Output the [X, Y] coordinate of the center of the cell containing the given text.  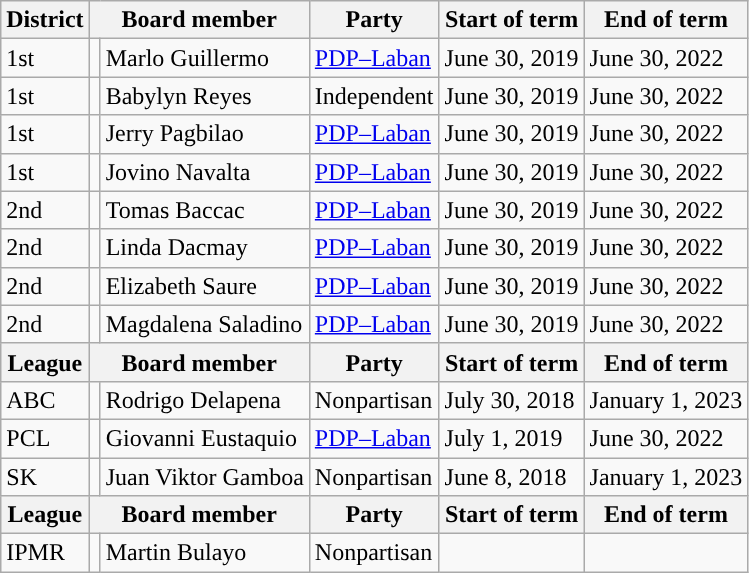
Linda Dacmay [204, 248]
Tomas Baccac [204, 210]
Magdalena Saladino [204, 324]
Giovanni Eustaquio [204, 438]
Independent [374, 96]
SK [45, 477]
Jerry Pagbilao [204, 134]
ABC [45, 400]
IPMR [45, 553]
Marlo Guillermo [204, 58]
July 30, 2018 [512, 400]
July 1, 2019 [512, 438]
Elizabeth Saure [204, 286]
Rodrigo Delapena [204, 400]
June 8, 2018 [512, 477]
Babylyn Reyes [204, 96]
District [45, 20]
Martin Bulayo [204, 553]
Jovino Navalta [204, 172]
Juan Viktor Gamboa [204, 477]
PCL [45, 438]
